Locate the cell with the specified text and output its [x, y] center coordinate. 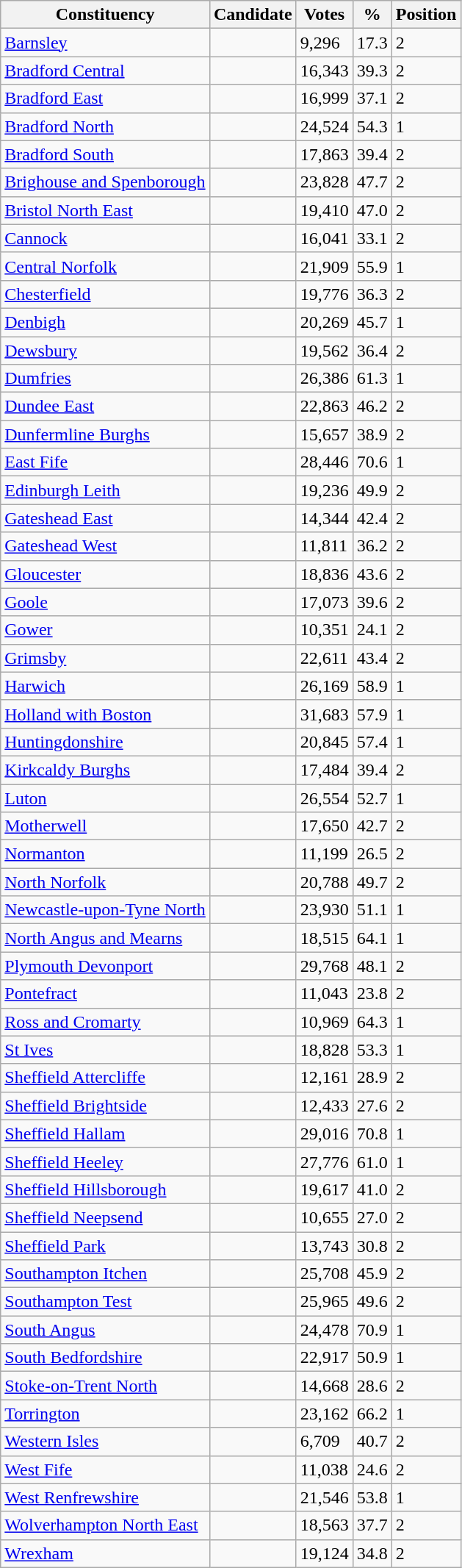
18,828 [325, 1050]
24,478 [325, 1330]
26,386 [325, 379]
36.2 [372, 546]
48.1 [372, 966]
23,162 [325, 1414]
South Angus [106, 1330]
42.4 [372, 518]
Motherwell [106, 826]
Brighouse and Spenborough [106, 182]
Huntingdonshire [106, 742]
Sheffield Brightside [106, 1106]
18,563 [325, 1525]
51.1 [372, 910]
Wolverhampton North East [106, 1525]
20,788 [325, 882]
17,650 [325, 826]
Denbigh [106, 322]
28.9 [372, 1078]
16,999 [325, 99]
Gower [106, 630]
Ross and Cromarty [106, 1022]
43.6 [372, 574]
10,969 [325, 1022]
24.1 [372, 630]
26,554 [325, 798]
23.8 [372, 994]
East Fife [106, 462]
25,708 [325, 1274]
Western Isles [106, 1442]
Sheffield Attercliffe [106, 1078]
6,709 [325, 1442]
36.3 [372, 294]
Bradford East [106, 99]
49.6 [372, 1302]
39.6 [372, 602]
Constituency [106, 15]
Kirkcaldy Burghs [106, 770]
52.7 [372, 798]
39.3 [372, 71]
33.1 [372, 238]
22,917 [325, 1358]
Barnsley [106, 43]
22,611 [325, 658]
45.7 [372, 322]
42.7 [372, 826]
57.9 [372, 714]
Dundee East [106, 407]
Sheffield Park [106, 1246]
Southampton Itchen [106, 1274]
11,038 [325, 1469]
64.3 [372, 1022]
15,657 [325, 434]
53.8 [372, 1497]
Dunfermline Burghs [106, 434]
16,343 [325, 71]
40.7 [372, 1442]
34.8 [372, 1553]
28.6 [372, 1386]
Edinburgh Leith [106, 490]
30.8 [372, 1246]
18,836 [325, 574]
37.1 [372, 99]
49.9 [372, 490]
58.9 [372, 686]
19,236 [325, 490]
10,351 [325, 630]
Southampton Test [106, 1302]
14,668 [325, 1386]
36.4 [372, 351]
11,811 [325, 546]
46.2 [372, 407]
38.9 [372, 434]
North Angus and Mearns [106, 938]
19,776 [325, 294]
Sheffield Hillsborough [106, 1189]
24,524 [325, 126]
43.4 [372, 658]
27,776 [325, 1161]
50.9 [372, 1358]
66.2 [372, 1414]
Sheffield Hallam [106, 1134]
Luton [106, 798]
Bradford North [106, 126]
17,073 [325, 602]
12,161 [325, 1078]
9,296 [325, 43]
24.6 [372, 1469]
45.9 [372, 1274]
Pontefract [106, 994]
27.0 [372, 1217]
25,965 [325, 1302]
Bradford South [106, 154]
Candidate [253, 15]
Bristol North East [106, 210]
61.0 [372, 1161]
23,828 [325, 182]
20,845 [325, 742]
61.3 [372, 379]
Sheffield Heeley [106, 1161]
31,683 [325, 714]
% [372, 15]
47.0 [372, 210]
23,930 [325, 910]
Sheffield Neepsend [106, 1217]
Stoke-on-Trent North [106, 1386]
Gateshead West [106, 546]
Goole [106, 602]
Normanton [106, 854]
57.4 [372, 742]
Dumfries [106, 379]
St Ives [106, 1050]
70.8 [372, 1134]
18,515 [325, 938]
17.3 [372, 43]
North Norfolk [106, 882]
Gloucester [106, 574]
11,199 [325, 854]
27.6 [372, 1106]
19,124 [325, 1553]
53.3 [372, 1050]
37.7 [372, 1525]
Plymouth Devonport [106, 966]
22,863 [325, 407]
16,041 [325, 238]
70.6 [372, 462]
17,863 [325, 154]
70.9 [372, 1330]
54.3 [372, 126]
Dewsbury [106, 351]
11,043 [325, 994]
29,016 [325, 1134]
19,617 [325, 1189]
Position [426, 15]
41.0 [372, 1189]
Holland with Boston [106, 714]
55.9 [372, 266]
Grimsby [106, 658]
Torrington [106, 1414]
Votes [325, 15]
13,743 [325, 1246]
21,546 [325, 1497]
Harwich [106, 686]
21,909 [325, 266]
14,344 [325, 518]
Central Norfolk [106, 266]
10,655 [325, 1217]
West Renfrewshire [106, 1497]
19,562 [325, 351]
Gateshead East [106, 518]
29,768 [325, 966]
Cannock [106, 238]
49.7 [372, 882]
Wrexham [106, 1553]
Chesterfield [106, 294]
West Fife [106, 1469]
47.7 [372, 182]
26,169 [325, 686]
South Bedfordshire [106, 1358]
20,269 [325, 322]
28,446 [325, 462]
26.5 [372, 854]
17,484 [325, 770]
Newcastle-upon-Tyne North [106, 910]
12,433 [325, 1106]
19,410 [325, 210]
Bradford Central [106, 71]
64.1 [372, 938]
